Extract the [X, Y] coordinate from the center of the cell holding the provided text.  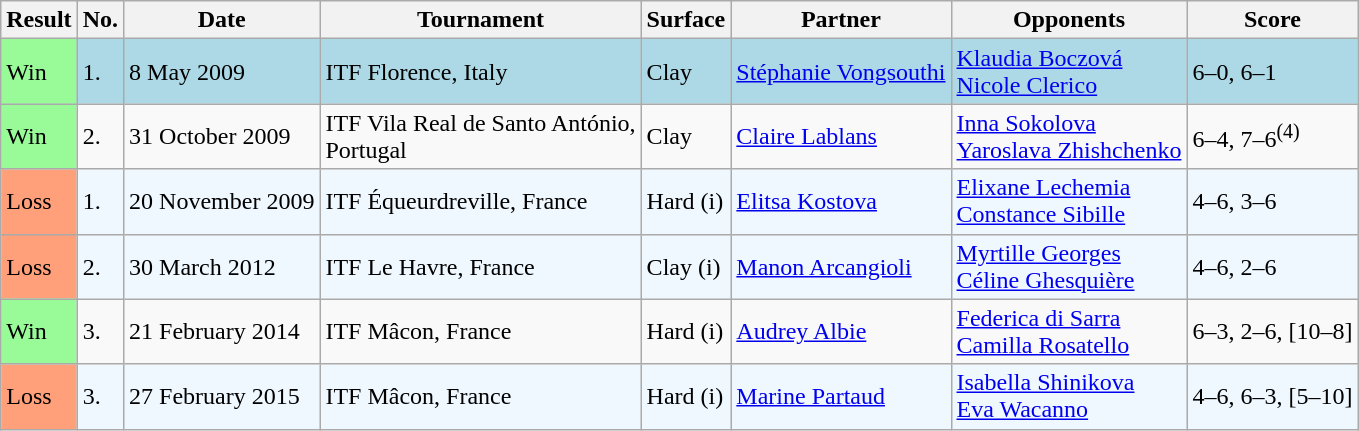
4–6, 3–6 [1272, 202]
No. [100, 20]
20 November 2009 [222, 202]
ITF Florence, Italy [480, 72]
27 February 2015 [222, 396]
21 February 2014 [222, 332]
Audrey Albie [841, 332]
31 October 2009 [222, 136]
Myrtille Georges Céline Ghesquière [1069, 266]
Marine Partaud [841, 396]
Klaudia Boczová Nicole Clerico [1069, 72]
Score [1272, 20]
Stéphanie Vongsouthi [841, 72]
Claire Lablans [841, 136]
Elitsa Kostova [841, 202]
Result [39, 20]
6–4, 7–6(4) [1272, 136]
6–3, 2–6, [10–8] [1272, 332]
ITF Vila Real de Santo António, Portugal [480, 136]
Elixane Lechemia Constance Sibille [1069, 202]
Isabella Shinikova Eva Wacanno [1069, 396]
Opponents [1069, 20]
Partner [841, 20]
Date [222, 20]
Federica di Sarra Camilla Rosatello [1069, 332]
8 May 2009 [222, 72]
Clay (i) [686, 266]
ITF Le Havre, France [480, 266]
Inna Sokolova Yaroslava Zhishchenko [1069, 136]
ITF Équeurdreville, France [480, 202]
30 March 2012 [222, 266]
4–6, 2–6 [1272, 266]
6–0, 6–1 [1272, 72]
Tournament [480, 20]
Surface [686, 20]
Manon Arcangioli [841, 266]
4–6, 6–3, [5–10] [1272, 396]
